Capture the cell that displays the provided text and extract its (x, y) central coordinate. 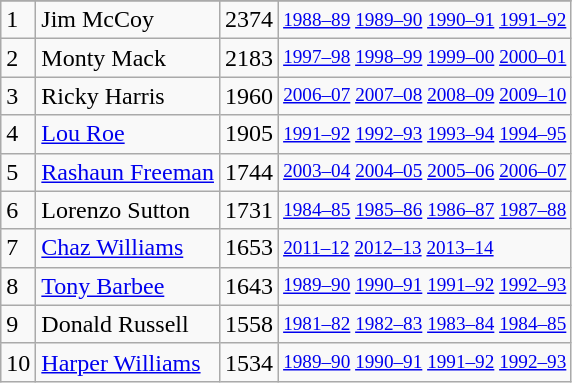
7 (18, 248)
Harper Williams (128, 362)
1 (18, 20)
1643 (248, 286)
2006–07 2007–08 2008–09 2009–10 (425, 96)
1991–92 1992–93 1993–94 1994–95 (425, 134)
9 (18, 324)
Donald Russell (128, 324)
Jim McCoy (128, 20)
Ricky Harris (128, 96)
1981–82 1982–83 1983–84 1984–85 (425, 324)
1653 (248, 248)
1731 (248, 210)
4 (18, 134)
2011–12 2012–13 2013–14 (425, 248)
Lou Roe (128, 134)
Rashaun Freeman (128, 172)
1744 (248, 172)
Chaz Williams (128, 248)
1534 (248, 362)
2374 (248, 20)
1905 (248, 134)
2 (18, 58)
6 (18, 210)
1960 (248, 96)
Monty Mack (128, 58)
Lorenzo Sutton (128, 210)
1558 (248, 324)
1988–89 1989–90 1990–91 1991–92 (425, 20)
5 (18, 172)
10 (18, 362)
1984–85 1985–86 1986–87 1987–88 (425, 210)
3 (18, 96)
1997–98 1998–99 1999–00 2000–01 (425, 58)
Tony Barbee (128, 286)
2183 (248, 58)
2003–04 2004–05 2005–06 2006–07 (425, 172)
8 (18, 286)
